Return (x, y) of the center of cell containing provided text 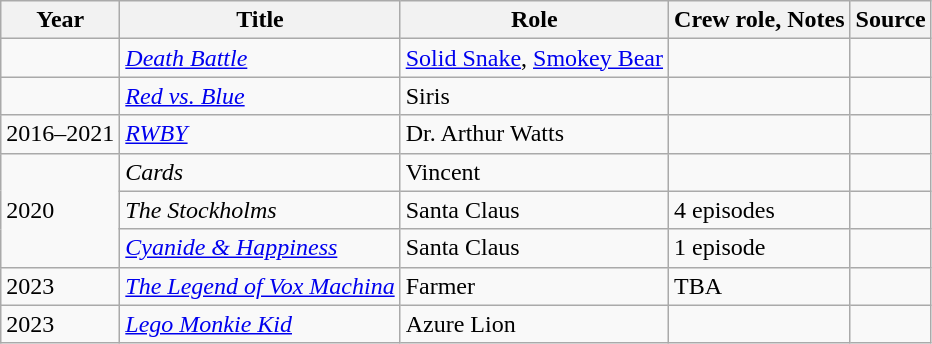
Source (890, 20)
4 episodes (760, 210)
Cyanide & Happiness (260, 248)
1 episode (760, 248)
Role (534, 20)
Death Battle (260, 58)
Red vs. Blue (260, 96)
TBA (760, 286)
Lego Monkie Kid (260, 324)
Siris (534, 96)
Crew role, Notes (760, 20)
Solid Snake, Smokey Bear (534, 58)
Farmer (534, 286)
Cards (260, 172)
RWBY (260, 134)
The Legend of Vox Machina (260, 286)
The Stockholms (260, 210)
2016–2021 (60, 134)
Year (60, 20)
Vincent (534, 172)
Title (260, 20)
2020 (60, 210)
Azure Lion (534, 324)
Dr. Arthur Watts (534, 134)
